Pinpoint the cell where the given text exists, returning its (X, Y) midpoint coordinate. 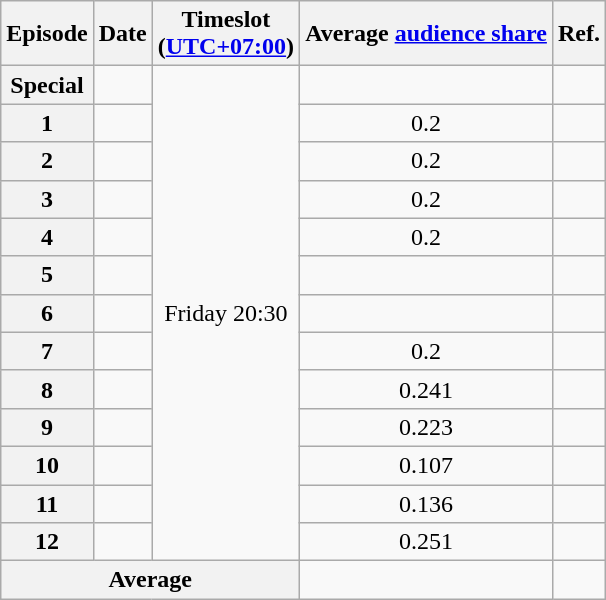
Friday 20:30 (226, 314)
0.107 (426, 465)
1 (47, 123)
9 (47, 427)
5 (47, 275)
Ref. (578, 34)
Episode (47, 34)
Timeslot(UTC+07:00) (226, 34)
Average audience share (426, 34)
8 (47, 389)
11 (47, 503)
12 (47, 542)
0.251 (426, 542)
10 (47, 465)
4 (47, 237)
Average (150, 580)
6 (47, 313)
0.136 (426, 503)
3 (47, 199)
2 (47, 161)
Date (122, 34)
7 (47, 351)
0.241 (426, 389)
0.223 (426, 427)
Special (47, 85)
